For the text-containing cell, return its midpoint in [x, y] coordinate format. 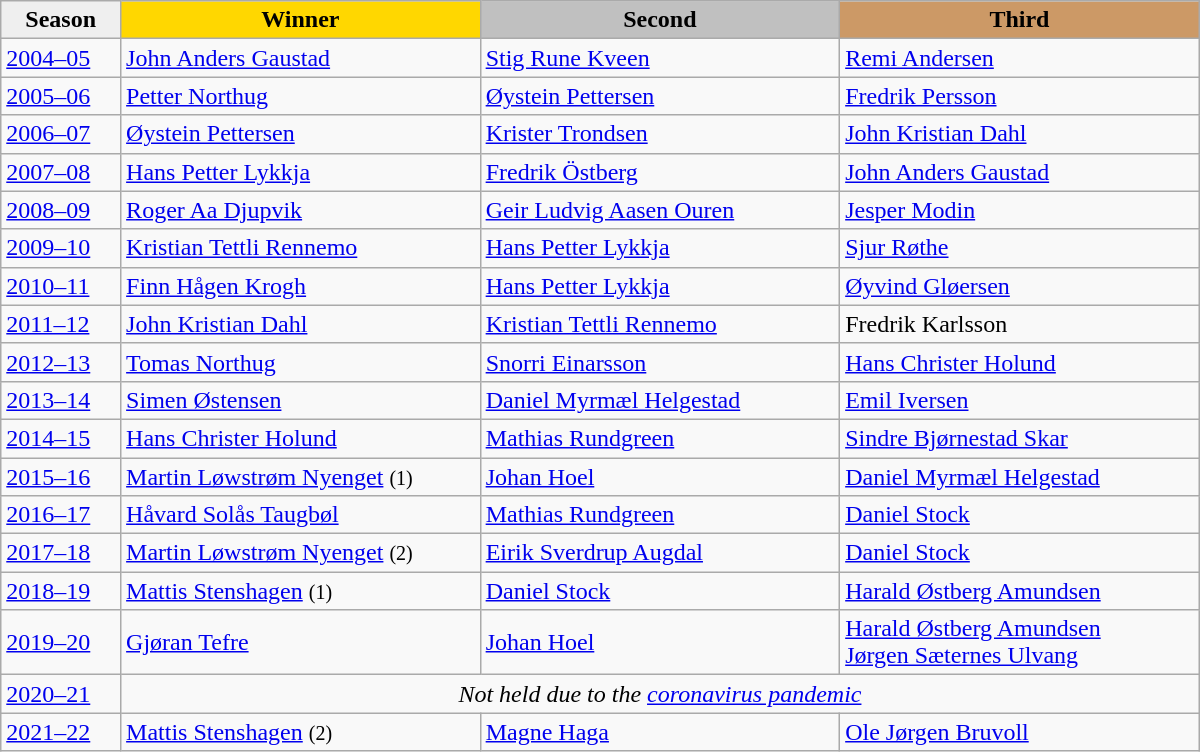
Sjur Røthe [1020, 248]
Stig Rune Kveen [660, 58]
Gjøran Tefre [301, 642]
Martin Løwstrøm Nyenget (1) [301, 477]
Finn Hågen Krogh [301, 286]
2017–18 [61, 553]
2011–12 [61, 324]
Roger Aa Djupvik [301, 210]
2014–15 [61, 438]
Petter Northug [301, 96]
Jesper Modin [1020, 210]
Ole Jørgen Bruvoll [1020, 732]
2019–20 [61, 642]
2006–07 [61, 134]
Simen Østensen [301, 400]
Sindre Bjørnestad Skar [1020, 438]
Harald Østberg Amundsen [1020, 591]
Magne Haga [660, 732]
2015–16 [61, 477]
Fredrik Karlsson [1020, 324]
Winner [301, 20]
Geir Ludvig Aasen Ouren [660, 210]
2009–10 [61, 248]
Third [1020, 20]
2021–22 [61, 732]
2004–05 [61, 58]
Harald Østberg Amundsen Jørgen Sæternes Ulvang [1020, 642]
Snorri Einarsson [660, 362]
2016–17 [61, 515]
Mattis Stenshagen (1) [301, 591]
Mattis Stenshagen (2) [301, 732]
2007–08 [61, 172]
Emil Iversen [1020, 400]
Not held due to the coronavirus pandemic [660, 694]
Fredrik Persson [1020, 96]
2012–13 [61, 362]
2008–09 [61, 210]
Remi Andersen [1020, 58]
Fredrik Östberg [660, 172]
2005–06 [61, 96]
Tomas Northug [301, 362]
2013–14 [61, 400]
Season [61, 20]
Eirik Sverdrup Augdal [660, 553]
Second [660, 20]
Øyvind Gløersen [1020, 286]
Håvard Solås Taugbøl [301, 515]
2018–19 [61, 591]
Martin Løwstrøm Nyenget (2) [301, 553]
Krister Trondsen [660, 134]
2010–11 [61, 286]
2020–21 [61, 694]
